Return the [X, Y] coordinate for the center point of the cell that contains the specified text.  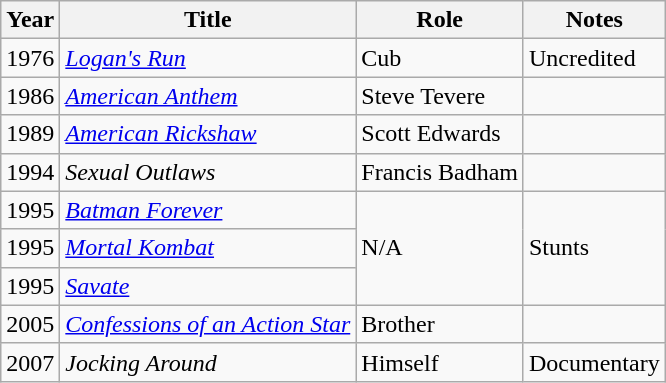
Francis Badham [440, 172]
1989 [30, 134]
Notes [594, 20]
Year [30, 20]
Savate [208, 286]
1976 [30, 58]
1994 [30, 172]
N/A [440, 248]
American Anthem [208, 96]
Batman Forever [208, 210]
Documentary [594, 362]
Brother [440, 324]
2007 [30, 362]
Steve Tevere [440, 96]
Cub [440, 58]
American Rickshaw [208, 134]
1986 [30, 96]
2005 [30, 324]
Himself [440, 362]
Scott Edwards [440, 134]
Stunts [594, 248]
Confessions of an Action Star [208, 324]
Role [440, 20]
Jocking Around [208, 362]
Logan's Run [208, 58]
Sexual Outlaws [208, 172]
Uncredited [594, 58]
Title [208, 20]
Mortal Kombat [208, 248]
